Scan for the cell matching the given text and deliver its (X, Y) coordinate at center. 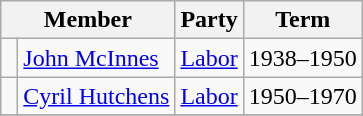
1950–1970 (302, 96)
1938–1950 (302, 58)
Party (209, 20)
John McInnes (96, 58)
Member (88, 20)
Cyril Hutchens (96, 96)
Term (302, 20)
